Return the [X, Y] coordinate for the center point of the cell that contains the specified text.  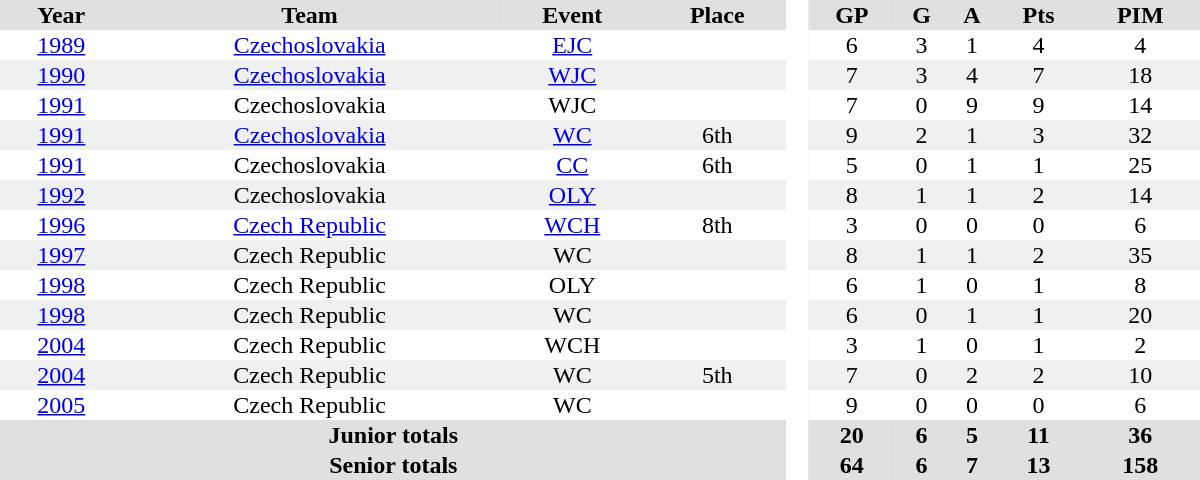
1997 [62, 255]
A [972, 15]
18 [1140, 75]
GP [852, 15]
G [921, 15]
13 [1038, 465]
1990 [62, 75]
25 [1140, 165]
36 [1140, 435]
10 [1140, 375]
PIM [1140, 15]
Event [572, 15]
Year [62, 15]
Senior totals [394, 465]
2005 [62, 405]
1992 [62, 195]
35 [1140, 255]
Team [310, 15]
Place [718, 15]
Pts [1038, 15]
EJC [572, 45]
1989 [62, 45]
1996 [62, 225]
8th [718, 225]
64 [852, 465]
158 [1140, 465]
11 [1038, 435]
CC [572, 165]
Junior totals [394, 435]
5th [718, 375]
32 [1140, 135]
